For the text-containing cell, return its midpoint in [x, y] coordinate format. 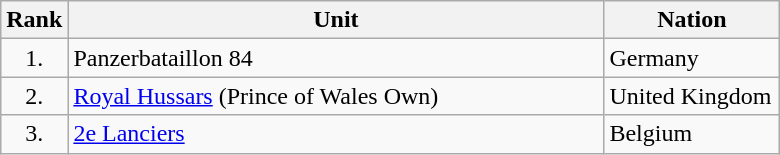
Unit [336, 20]
Rank [34, 20]
2e Lanciers [336, 134]
Germany [692, 58]
3. [34, 134]
2. [34, 96]
Nation [692, 20]
United Kingdom [692, 96]
Panzerbataillon 84 [336, 58]
1. [34, 58]
Belgium [692, 134]
Royal Hussars (Prince of Wales Own) [336, 96]
